Output the [X, Y] coordinate of the center of the cell containing the given text.  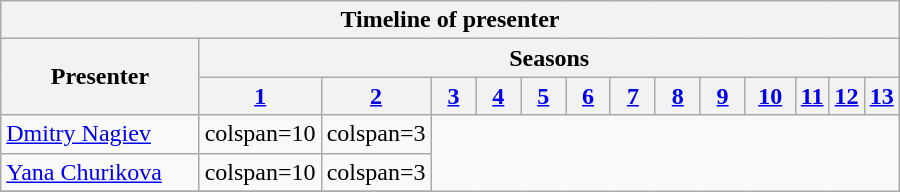
Seasons [549, 58]
3 [454, 96]
2 [376, 96]
12 [846, 96]
Presenter [100, 77]
Dmitry Nagiev [100, 134]
6 [588, 96]
7 [632, 96]
8 [678, 96]
Yana Churikova [100, 172]
5 [544, 96]
13 [882, 96]
11 [812, 96]
1 [260, 96]
9 [722, 96]
4 [498, 96]
10 [770, 96]
Timeline of presenter [450, 20]
